Provide the [X, Y] coordinate of the cell's center where the given text is located.  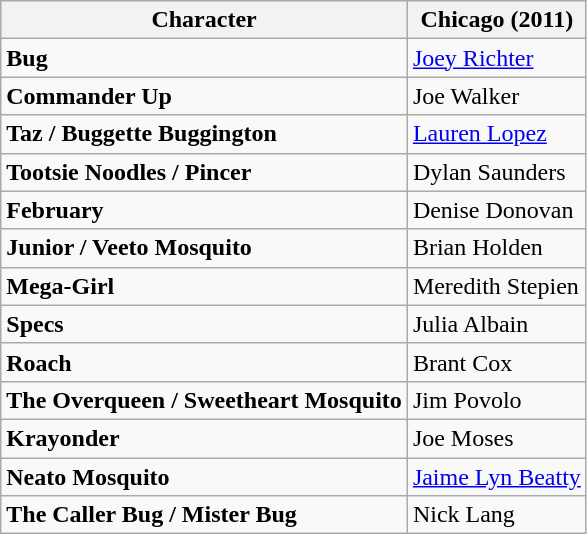
Roach [204, 362]
Mega-Girl [204, 286]
Julia Albain [496, 324]
The Caller Bug / Mister Bug [204, 515]
Character [204, 20]
Chicago (2011) [496, 20]
Joe Moses [496, 438]
Meredith Stepien [496, 286]
The Overqueen / Sweetheart Mosquito [204, 400]
Taz / Buggette Buggington [204, 134]
Nick Lang [496, 515]
Tootsie Noodles / Pincer [204, 172]
Bug [204, 58]
Neato Mosquito [204, 477]
Joe Walker [496, 96]
Junior / Veeto Mosquito [204, 248]
Joey Richter [496, 58]
Brian Holden [496, 248]
Brant Cox [496, 362]
Lauren Lopez [496, 134]
Specs [204, 324]
February [204, 210]
Jaime Lyn Beatty [496, 477]
Denise Donovan [496, 210]
Krayonder [204, 438]
Jim Povolo [496, 400]
Commander Up [204, 96]
Dylan Saunders [496, 172]
